Determine the [x, y] coordinate at the center of the cell enclosing the given text.  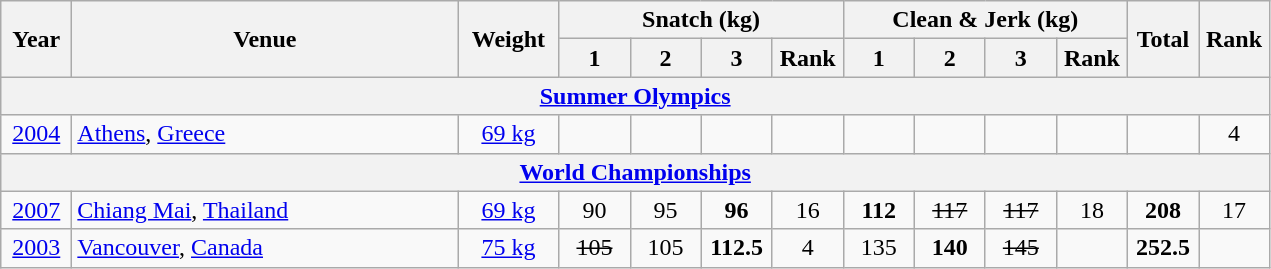
90 [594, 210]
208 [1162, 210]
Summer Olympics [636, 96]
16 [808, 210]
95 [666, 210]
17 [1234, 210]
Year [36, 39]
Weight [508, 39]
Snatch (kg) [701, 20]
Venue [265, 39]
World Championships [636, 172]
2007 [36, 210]
2004 [36, 134]
Athens, Greece [265, 134]
96 [736, 210]
140 [950, 248]
Clean & Jerk (kg) [985, 20]
18 [1092, 210]
75 kg [508, 248]
135 [878, 248]
Total [1162, 39]
145 [1020, 248]
Vancouver, Canada [265, 248]
Chiang Mai, Thailand [265, 210]
252.5 [1162, 248]
112.5 [736, 248]
2003 [36, 248]
112 [878, 210]
